Find where the given text appears and provide that cell's center as [x, y] coordinate. 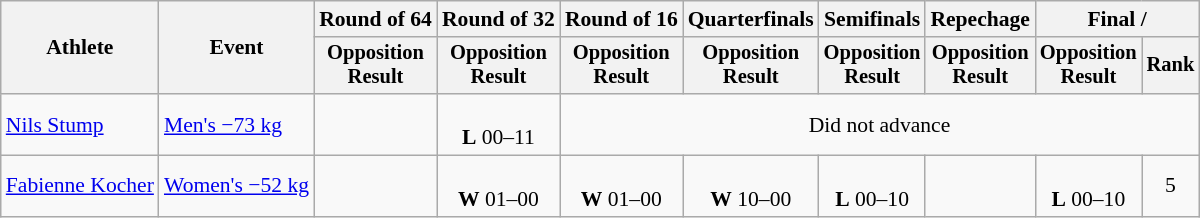
Round of 32 [498, 19]
Athlete [80, 48]
Did not advance [880, 124]
W 10–00 [751, 186]
Round of 64 [376, 19]
Repechage [980, 19]
Quarterfinals [751, 19]
Semifinals [872, 19]
Event [236, 48]
Rank [1171, 66]
5 [1171, 186]
Nils Stump [80, 124]
Final / [1117, 19]
Women's −52 kg [236, 186]
L 00–11 [498, 124]
Men's −73 kg [236, 124]
Round of 16 [622, 19]
Fabienne Kocher [80, 186]
